Pinpoint the cell where the given text exists, returning its [X, Y] midpoint coordinate. 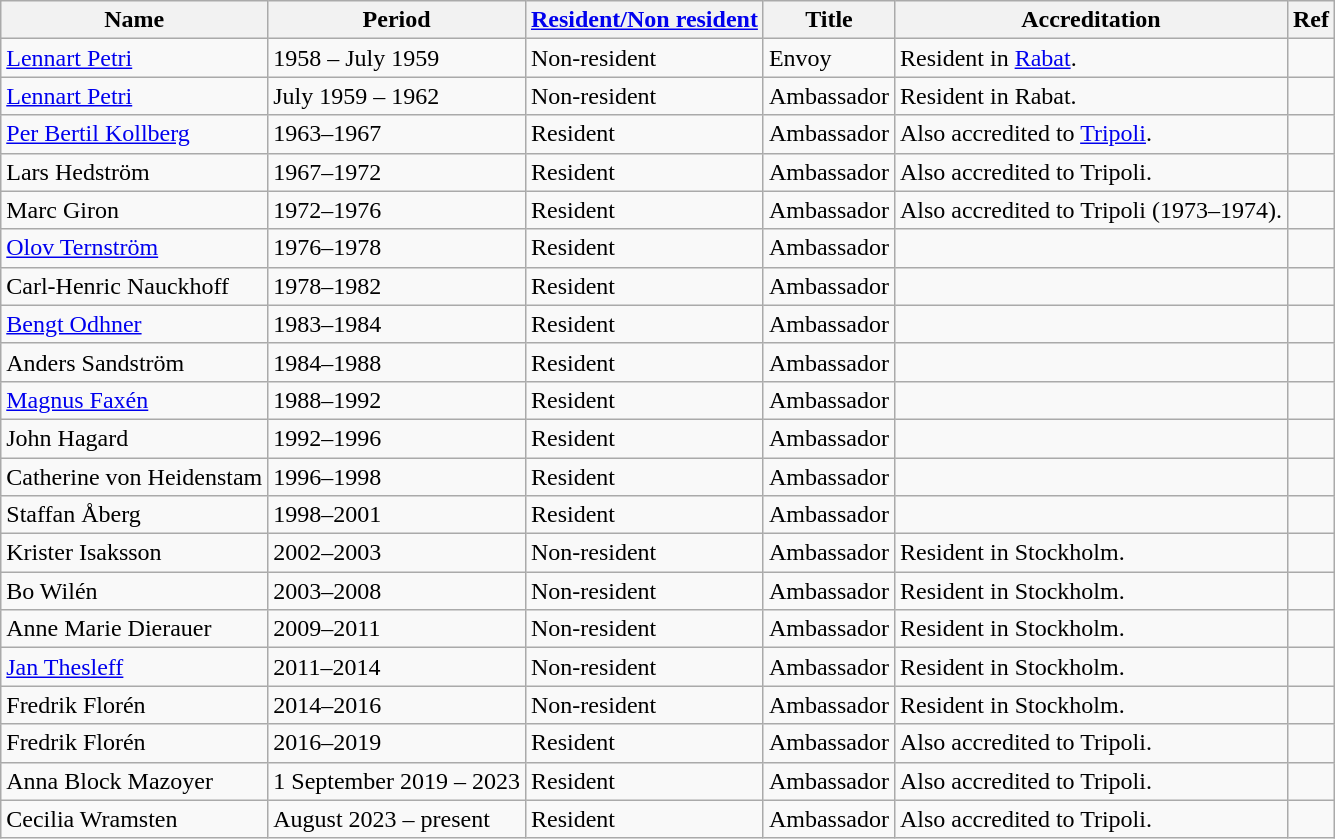
Anders Sandström [134, 362]
Lars Hedström [134, 172]
1984–1988 [397, 362]
Jan Thesleff [134, 667]
Name [134, 20]
Anna Block Mazoyer [134, 781]
Carl-Henric Nauckhoff [134, 286]
2014–2016 [397, 705]
2009–2011 [397, 629]
Envoy [828, 58]
1972–1976 [397, 210]
1978–1982 [397, 286]
July 1959 – 1962 [397, 96]
Marc Giron [134, 210]
John Hagard [134, 438]
Anne Marie Dierauer [134, 629]
Ref [1310, 20]
2011–2014 [397, 667]
1992–1996 [397, 438]
Also accredited to Tripoli (1973–1974). [1090, 210]
August 2023 – present [397, 819]
Title [828, 20]
Per Bertil Kollberg [134, 134]
Bo Wilén [134, 591]
Cecilia Wramsten [134, 819]
Olov Ternström [134, 248]
1967–1972 [397, 172]
Resident/Non resident [644, 20]
Accreditation [1090, 20]
Krister Isaksson [134, 553]
1998–2001 [397, 515]
Catherine von Heidenstam [134, 477]
1 September 2019 – 2023 [397, 781]
1983–1984 [397, 324]
Bengt Odhner [134, 324]
1988–1992 [397, 400]
1996–1998 [397, 477]
Staffan Åberg [134, 515]
1976–1978 [397, 248]
Magnus Faxén [134, 400]
1963–1967 [397, 134]
2016–2019 [397, 743]
2002–2003 [397, 553]
2003–2008 [397, 591]
Period [397, 20]
1958 – July 1959 [397, 58]
